From the cell containing the given text, extract its center point as [X, Y] coordinate. 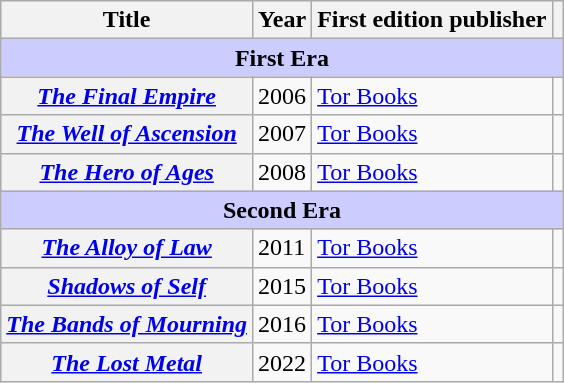
The Alloy of Law [127, 248]
First Era [282, 58]
The Lost Metal [127, 362]
Shadows of Self [127, 286]
First edition publisher [432, 20]
Second Era [282, 210]
The Hero of Ages [127, 172]
2006 [282, 96]
Year [282, 20]
2016 [282, 324]
2011 [282, 248]
2007 [282, 134]
2015 [282, 286]
2022 [282, 362]
2008 [282, 172]
The Bands of Mourning [127, 324]
The Well of Ascension [127, 134]
The Final Empire [127, 96]
Title [127, 20]
